Identify which cell holds the provided text, then report its (x, y) central coordinate. 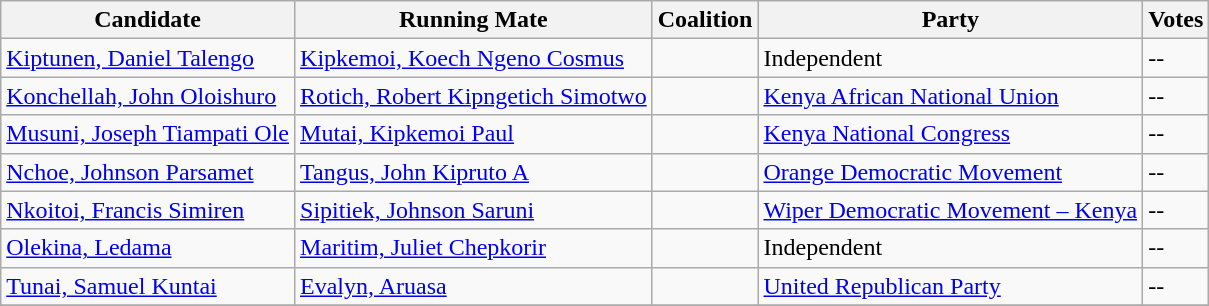
Olekina, Ledama (148, 248)
Musuni, Joseph Tiampati Ole (148, 134)
Tangus, John Kipruto A (474, 172)
Kenya African National Union (950, 96)
Tunai, Samuel Kuntai (148, 286)
Kipkemoi, Koech Ngeno Cosmus (474, 58)
Nchoe, Johnson Parsamet (148, 172)
Mutai, Kipkemoi Paul (474, 134)
Kiptunen, Daniel Talengo (148, 58)
Votes (1176, 20)
Maritim, Juliet Chepkorir (474, 248)
Candidate (148, 20)
Konchellah, John Oloishuro (148, 96)
Party (950, 20)
Running Mate (474, 20)
Kenya National Congress (950, 134)
United Republican Party (950, 286)
Rotich, Robert Kipngetich Simotwo (474, 96)
Sipitiek, Johnson Saruni (474, 210)
Wiper Democratic Movement – Kenya (950, 210)
Coalition (705, 20)
Evalyn, Aruasa (474, 286)
Orange Democratic Movement (950, 172)
Nkoitoi, Francis Simiren (148, 210)
